Locate the cell with the specified text and output its (x, y) center coordinate. 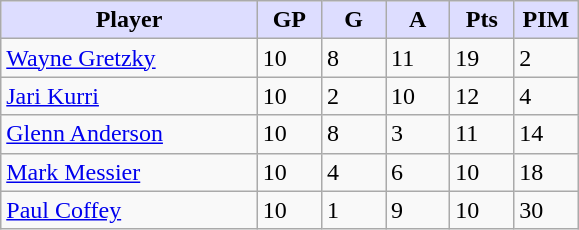
Paul Coffey (130, 210)
Player (130, 20)
3 (418, 134)
19 (482, 58)
PIM (546, 20)
G (353, 20)
9 (418, 210)
6 (418, 172)
Pts (482, 20)
Glenn Anderson (130, 134)
30 (546, 210)
Mark Messier (130, 172)
Jari Kurri (130, 96)
GP (289, 20)
1 (353, 210)
14 (546, 134)
Wayne Gretzky (130, 58)
12 (482, 96)
A (418, 20)
18 (546, 172)
